Identify which cell holds the provided text, then report its (X, Y) central coordinate. 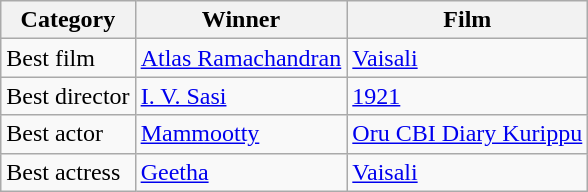
Best director (68, 96)
1921 (468, 96)
Mammootty (241, 134)
Film (468, 20)
Oru CBI Diary Kurippu (468, 134)
Category (68, 20)
Best actor (68, 134)
Winner (241, 20)
Atlas Ramachandran (241, 58)
Geetha (241, 172)
Best film (68, 58)
Best actress (68, 172)
I. V. Sasi (241, 96)
